From the cell containing the given text, extract its center point as [X, Y] coordinate. 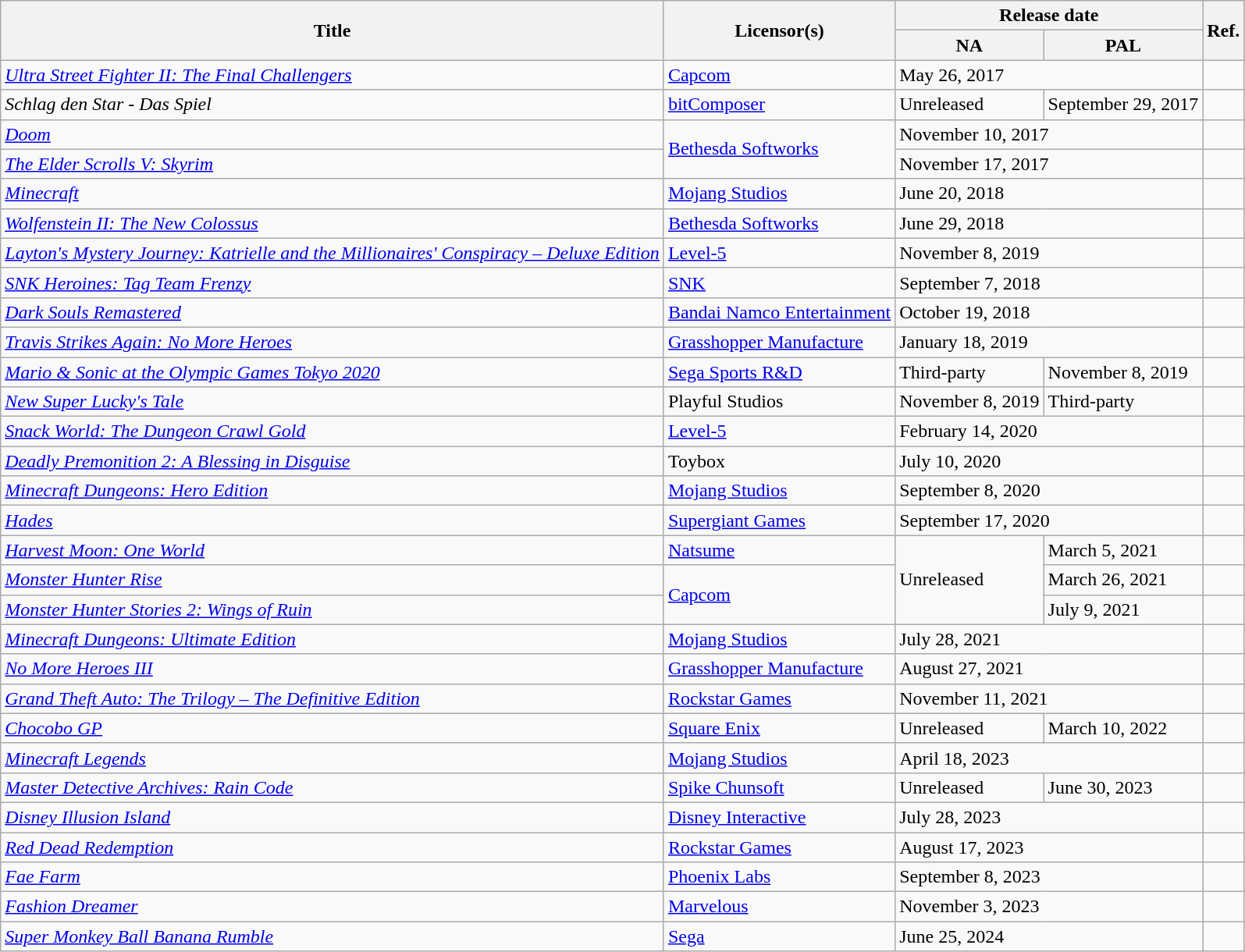
Schlag den Star - Das Spiel [333, 105]
Doom [333, 134]
SNK [779, 282]
Licensor(s) [779, 30]
Layton's Mystery Journey: Katrielle and the Millionaires' Conspiracy – Deluxe Edition [333, 253]
Disney Interactive [779, 817]
Fae Farm [333, 877]
Snack World: The Dungeon Crawl Gold [333, 432]
Sega [779, 936]
Natsume [779, 550]
Super Monkey Ball Banana Rumble [333, 936]
June 25, 2024 [1049, 936]
May 26, 2017 [1049, 75]
SNK Heroines: Tag Team Frenzy [333, 282]
August 27, 2021 [1049, 669]
Monster Hunter Rise [333, 580]
September 8, 2023 [1049, 877]
July 10, 2020 [1049, 461]
The Elder Scrolls V: Skyrim [333, 164]
August 17, 2023 [1049, 847]
Deadly Premonition 2: A Blessing in Disguise [333, 461]
Ultra Street Fighter II: The Final Challengers [333, 75]
Toybox [779, 461]
No More Heroes III [333, 669]
Red Dead Redemption [333, 847]
February 14, 2020 [1049, 432]
November 17, 2017 [1049, 164]
Mario & Sonic at the Olympic Games Tokyo 2020 [333, 372]
Sega Sports R&D [779, 372]
September 17, 2020 [1049, 520]
Chocobo GP [333, 728]
Ref. [1224, 30]
September 7, 2018 [1049, 282]
NA [969, 45]
July 28, 2023 [1049, 817]
June 20, 2018 [1049, 194]
Harvest Moon: One World [333, 550]
New Super Lucky's Tale [333, 402]
Title [333, 30]
April 18, 2023 [1049, 758]
September 8, 2020 [1049, 491]
bitComposer [779, 105]
Monster Hunter Stories 2: Wings of Ruin [333, 609]
Square Enix [779, 728]
Wolfenstein II: The New Colossus [333, 223]
March 5, 2021 [1123, 550]
September 29, 2017 [1123, 105]
Travis Strikes Again: No More Heroes [333, 342]
Minecraft Dungeons: Ultimate Edition [333, 639]
June 29, 2018 [1049, 223]
Master Detective Archives: Rain Code [333, 787]
Fashion Dreamer [333, 907]
March 26, 2021 [1123, 580]
PAL [1123, 45]
Release date [1049, 16]
Dark Souls Remastered [333, 312]
Minecraft Legends [333, 758]
July 28, 2021 [1049, 639]
July 9, 2021 [1123, 609]
Phoenix Labs [779, 877]
Disney Illusion Island [333, 817]
Hades [333, 520]
March 10, 2022 [1123, 728]
Playful Studios [779, 402]
November 3, 2023 [1049, 907]
June 30, 2023 [1123, 787]
November 10, 2017 [1049, 134]
Minecraft Dungeons: Hero Edition [333, 491]
Supergiant Games [779, 520]
October 19, 2018 [1049, 312]
Grand Theft Auto: The Trilogy – The Definitive Edition [333, 698]
Marvelous [779, 907]
Bandai Namco Entertainment [779, 312]
November 11, 2021 [1049, 698]
Minecraft [333, 194]
Spike Chunsoft [779, 787]
January 18, 2019 [1049, 342]
